Return the (x, y) coordinate for the center point of the cell that contains the specified text.  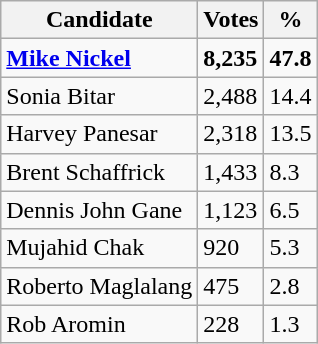
Harvey Panesar (100, 134)
Brent Schaffrick (100, 172)
Candidate (100, 20)
Roberto Maglalang (100, 286)
2.8 (290, 286)
228 (231, 324)
Sonia Bitar (100, 96)
Dennis John Gane (100, 210)
Votes (231, 20)
1,433 (231, 172)
14.4 (290, 96)
6.5 (290, 210)
13.5 (290, 134)
47.8 (290, 58)
8,235 (231, 58)
% (290, 20)
8.3 (290, 172)
Mujahid Chak (100, 248)
1.3 (290, 324)
920 (231, 248)
5.3 (290, 248)
1,123 (231, 210)
Mike Nickel (100, 58)
2,318 (231, 134)
2,488 (231, 96)
475 (231, 286)
Rob Aromin (100, 324)
